From the cell containing the given text, extract its center point as (x, y) coordinate. 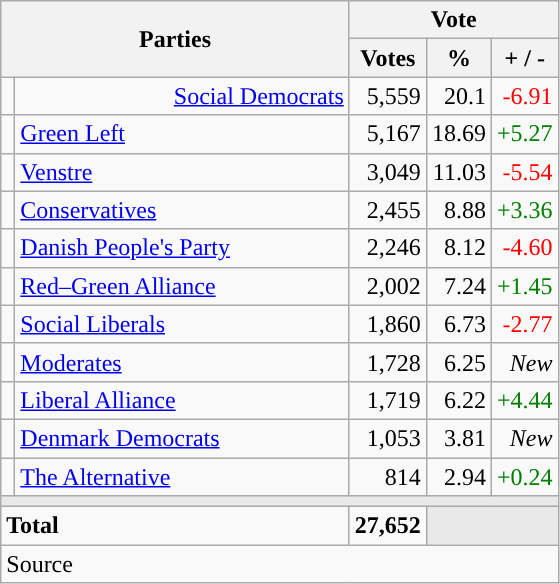
2,455 (388, 210)
1,728 (388, 362)
Votes (388, 58)
+1.45 (524, 286)
1,860 (388, 324)
+0.24 (524, 477)
3.81 (458, 438)
814 (388, 477)
18.69 (458, 134)
Conservatives (182, 210)
20.1 (458, 96)
Denmark Democrats (182, 438)
8.88 (458, 210)
% (458, 58)
-6.91 (524, 96)
Social Liberals (182, 324)
Moderates (182, 362)
27,652 (388, 526)
+5.27 (524, 134)
+3.36 (524, 210)
6.73 (458, 324)
Vote (454, 20)
-5.54 (524, 172)
Social Democrats (182, 96)
2,246 (388, 248)
2.94 (458, 477)
Danish People's Party (182, 248)
+4.44 (524, 400)
Liberal Alliance (182, 400)
1,053 (388, 438)
1,719 (388, 400)
-4.60 (524, 248)
5,559 (388, 96)
+ / - (524, 58)
Parties (176, 39)
-2.77 (524, 324)
5,167 (388, 134)
Source (280, 564)
Venstre (182, 172)
The Alternative (182, 477)
Green Left (182, 134)
11.03 (458, 172)
6.25 (458, 362)
Red–Green Alliance (182, 286)
6.22 (458, 400)
Total (176, 526)
7.24 (458, 286)
8.12 (458, 248)
3,049 (388, 172)
2,002 (388, 286)
